Identify which cell holds the provided text, then report its (x, y) central coordinate. 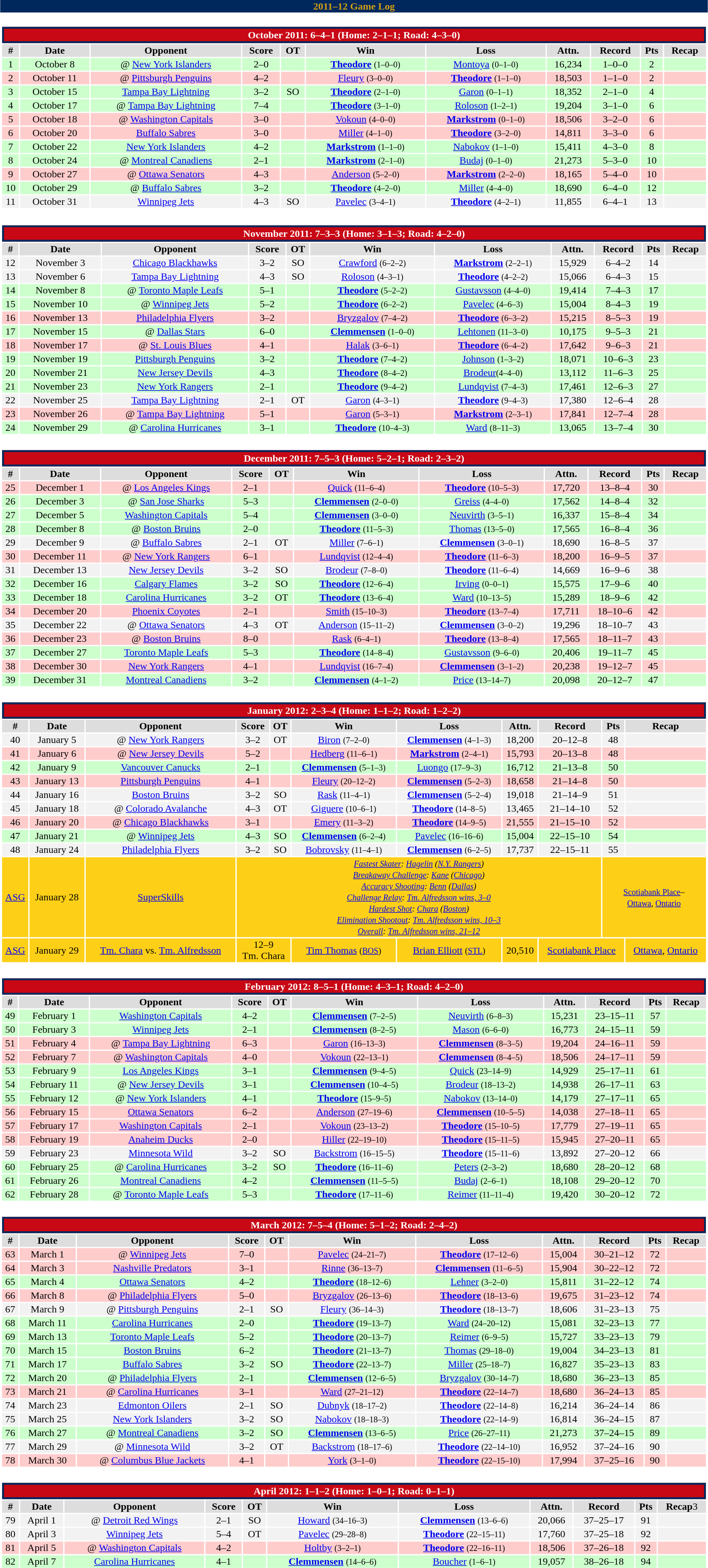
14–8–4 (615, 502)
Clemmensen (3–0–1) (482, 542)
28–20–12 (615, 1167)
@ Minnesota Wild (152, 1446)
Price (26–27–11) (479, 1433)
6–0 (267, 332)
November 23 (61, 387)
Brodeur(4–4–0) (493, 373)
15,289 (566, 597)
Chicago Blackhawks (175, 263)
Neuvirth (3–5–1) (482, 515)
12–6–3 (618, 387)
18,503 (568, 78)
16–9–5 (615, 557)
Clemmensen (8–4–5) (481, 1057)
21–14–10 (570, 809)
@ St. Louis Blues (175, 345)
Brodeur (18–13–2) (481, 1084)
February 26 (54, 1181)
Crawford (6–2–2) (373, 263)
14,179 (565, 1098)
27–20–11 (615, 1139)
October 20 (55, 133)
18–10–6 (615, 611)
February 2012: 8–5–1 (Home: 4–3–1; Road: 4–2–0) (354, 987)
December 27 (60, 652)
@ Colorado Avalanche (161, 809)
Theodore (22–14–7) (479, 1392)
January 21 (57, 836)
9–5–3 (618, 332)
Clemmensen (10–5–5) (481, 1112)
36–24–13 (614, 1392)
Gustavsson (9–6–0) (482, 652)
Rask (11–4–1) (344, 795)
Bryzgalov (7–4–2) (373, 318)
14,938 (565, 1084)
Anderson (27–19–6) (354, 1112)
11–6–3 (618, 373)
18–10–7 (615, 625)
@ Dallas Stars (175, 332)
Theodore (18–13–6) (479, 1296)
18,071 (572, 359)
Edmonton Oilers (152, 1406)
16–8–4 (615, 529)
Theodore (9–4–3) (493, 400)
Lundqvist (16–7–4) (356, 666)
Clemmensen (4–1–2) (356, 680)
Theodore (3–2–0) (486, 133)
Gustavsson (4–4–0) (493, 290)
34–23–13 (614, 1351)
7 (11, 147)
Clemmensen (7–2–5) (354, 1016)
October 31 (55, 202)
13,892 (565, 1153)
February 4 (54, 1044)
1 (11, 65)
12–9 Tm. Chara (264, 950)
19,057 (552, 1561)
15,411 (568, 147)
Giguere (10–6–1) (344, 809)
October 22 (55, 147)
Nabokov (13–14–0) (481, 1098)
Pavelec (3–4–1) (365, 202)
4–0 (250, 1057)
16–9–6 (615, 570)
Hedberg (11–6–1) (344, 754)
58 (10, 1139)
19,675 (564, 1296)
Ward (24–20–12) (479, 1323)
Rinne (36–13–7) (352, 1268)
1–0–0 (616, 65)
Vancouver Canucks (161, 767)
Lundqvist (12–4–4) (356, 557)
6–4–3 (618, 277)
20,406 (566, 652)
Clemmensen (13–6–6) (464, 1521)
Clemmensen (9–4–5) (354, 1071)
16,952 (564, 1446)
April 7 (42, 1561)
18,352 (568, 92)
Lehtonen (11–3–0) (493, 332)
Miller (7–6–1) (356, 542)
30–22–12 (614, 1268)
January 6 (57, 754)
Theodore (14–8–5) (449, 809)
Theodore (14–9–5) (449, 822)
35 (10, 625)
7–4 (261, 105)
15–8–4 (615, 515)
15,231 (565, 1016)
October 17 (55, 105)
56 (10, 1112)
SuperSkills (161, 897)
Clemmensen (11–5–5) (354, 1181)
Holtby (3–2–1) (333, 1548)
Howard (34–16–3) (333, 1521)
Mason (6–6–0) (481, 1029)
25–17–11 (615, 1071)
24–15–11 (615, 1029)
Theodore (18–13–7) (479, 1309)
March 21 (47, 1392)
January 5 (57, 740)
Garon (0–1–1) (486, 92)
Vokoun (23–13–2) (354, 1126)
15,811 (564, 1282)
41 (15, 754)
Markstrom (2–2–0) (486, 174)
Clemmensen (14–6–6) (333, 1561)
December 8 (60, 529)
11 (11, 202)
14,811 (568, 133)
Theodore (1–1–0) (486, 78)
44 (15, 795)
19,420 (565, 1194)
9 (11, 174)
March 30 (47, 1461)
10–6–3 (618, 359)
October 2011: 6–4–1 (Home: 2–1–1; Road: 4–3–0) (354, 35)
3–2–0 (616, 119)
January 18 (57, 809)
January 29 (57, 950)
17,711 (566, 611)
12–7–4 (618, 414)
Theodore (8–4–2) (373, 373)
January 16 (57, 795)
Theodore (13–6–4) (356, 597)
12–6–4 (618, 400)
10,175 (572, 332)
Quick (23–14–9) (481, 1071)
Clemmensen (4–1–3) (449, 740)
Theodore (22–13–7) (352, 1364)
December 13 (60, 570)
March 3 (47, 1268)
24–17–11 (615, 1057)
20–13–8 (570, 754)
Theodore (4–2–0) (365, 188)
Backstrom (18–17–6) (352, 1446)
Theodore (2–1–0) (365, 92)
March 11 (47, 1323)
Markstrom (1–1–0) (365, 147)
Nabokov (18–18–3) (352, 1419)
Lehner (3–2–0) (479, 1282)
24 (10, 427)
20–12–7 (615, 680)
37–25–18 (604, 1534)
46 (15, 822)
February 1 (54, 1016)
2–1–0 (616, 92)
19–12–7 (615, 666)
27–19–11 (615, 1126)
20,238 (566, 666)
Biron (7–2–0) (344, 740)
21–14–8 (570, 781)
Theodore (15–11–5) (481, 1139)
Halak (3–6–1) (373, 345)
Markstrom (0–1–0) (486, 119)
37–24–16 (614, 1446)
5–0 (247, 1296)
60 (10, 1167)
94 (646, 1561)
February 3 (54, 1029)
19,414 (572, 290)
November 21 (61, 373)
69 (10, 1337)
6–4–1 (616, 202)
December 31 (60, 680)
Bryzgalov (30–14–7) (479, 1378)
January 9 (57, 767)
Theodore (12–6–4) (356, 584)
Thomas (13–5–0) (482, 529)
Theodore (9–4–2) (373, 387)
8–4–3 (618, 304)
37–26–18 (604, 1548)
Quick (11–6–4) (356, 487)
38–26–18 (604, 1561)
Theodore (11–6–3) (482, 557)
Fleury (20–12–2) (344, 781)
October 8 (55, 65)
16,814 (564, 1419)
Pavelec (24–21–7) (352, 1254)
February 23 (54, 1153)
Garon (16–13–3) (354, 1044)
Theodore (5–2–2) (373, 290)
Tm. Chara vs. Tm. Alfredsson (161, 950)
March 15 (47, 1351)
February 11 (54, 1084)
Theodore (10–4–3) (373, 427)
Bobrovsky (11–4–1) (344, 850)
December 1 (60, 487)
Nabokov (1–1–0) (486, 147)
89 (655, 1433)
4–3–0 (616, 147)
November 17 (61, 345)
24–16–11 (615, 1044)
30–20–12 (615, 1194)
15,575 (566, 584)
30–21–12 (614, 1254)
Lundqvist (7–4–3) (493, 387)
March 9 (47, 1309)
16,234 (568, 65)
February 28 (54, 1194)
Markstrom (2–2–1) (493, 263)
83 (655, 1364)
December 2011: 7–5–3 (Home: 5–2–1; Road: 2–3–2) (354, 459)
Irving (0–0–1) (482, 584)
Theodore (14–8–4) (356, 652)
Phoenix Coyotes (166, 611)
26 (10, 502)
February 9 (54, 1071)
October 15 (55, 92)
Pavelec (16–16–6) (449, 836)
April 2012: 1–1–2 (Home: 1–0–1; Road: 0–1–1) (354, 1491)
@ Detroit Red Wings (135, 1521)
Budaj (2–6–1) (481, 1181)
March 4 (47, 1282)
16,773 (565, 1029)
5–3–0 (616, 160)
Clemmensen (3–1–2) (482, 666)
Theodore (6–4–2) (493, 345)
8–5–3 (618, 318)
Theodore (6–3–2) (493, 318)
78 (10, 1461)
Nashville Predators (152, 1268)
Theodore (15–11–6) (481, 1153)
17–9–6 (615, 584)
November 13 (61, 318)
December 11 (60, 557)
November 29 (61, 427)
Theodore (22–14–10) (479, 1446)
December 16 (60, 584)
18,658 (520, 781)
Clemmensen (8–2–5) (354, 1029)
21–13–8 (570, 767)
Theodore (19–13–7) (352, 1323)
31 (10, 570)
21–14–9 (570, 795)
@ San Jose Sharks (166, 502)
Theodore (20–13–7) (352, 1337)
15,215 (572, 318)
Theodore (21–13–7) (352, 1351)
Theodore (22–15–11) (464, 1534)
33–23–13 (614, 1337)
Miller (25–18–7) (479, 1364)
49 (10, 1016)
January 28 (57, 897)
Theodore (13–7–4) (482, 611)
Theodore (22–15–10) (479, 1461)
20,098 (566, 680)
22 (10, 400)
13–7–4 (618, 427)
Montoya (0–1–0) (486, 65)
Clemmensen (13–6–5) (352, 1433)
21–15–10 (570, 822)
January 24 (57, 850)
Ward (27–21–12) (352, 1392)
Thomas (29–18–0) (479, 1351)
19–11–7 (615, 652)
Theodore (10–5–3) (482, 487)
27–18–11 (615, 1112)
8–0 (251, 639)
Theodore (22–14–8) (479, 1406)
Theodore (22–14–9) (479, 1419)
Theodore (22–16–11) (464, 1548)
Tim Thomas (BOS) (344, 950)
Ward (8–11–3) (493, 427)
January 20 (57, 822)
Theodore (16–11–6) (354, 1167)
Clemmensen (3–0–0) (356, 515)
Theodore (13–8–4) (482, 639)
November 15 (61, 332)
Roloson (4–3–1) (373, 277)
33 (10, 597)
23–15–11 (615, 1016)
7–0 (247, 1254)
February 25 (54, 1167)
Vokoun (4–0–0) (365, 119)
37–25–16 (614, 1461)
17,562 (566, 502)
December 30 (60, 666)
January 13 (57, 781)
Theodore (18–12–6) (352, 1282)
17,720 (566, 487)
76 (10, 1433)
January 2012: 2–3–4 (Home: 1–1–2; Road: 1–2–2) (354, 711)
16–8–5 (615, 542)
20,066 (552, 1521)
Luongo (17–9–3) (449, 767)
19,004 (564, 1351)
Theodore (11–6–4) (482, 570)
March 2012: 7–5–4 (Home: 5–1–2; Road: 2–4–2) (354, 1225)
October 29 (55, 188)
15,066 (572, 277)
87 (655, 1419)
14,669 (566, 570)
Theodore (11–5–3) (356, 529)
Price (13–14–7) (482, 680)
Neuvirth (6–8–3) (481, 1016)
Clemmensen (11–6–5) (479, 1268)
December 18 (60, 597)
March 29 (47, 1446)
Miller (4–4–0) (486, 188)
February 15 (54, 1112)
York (3–1–0) (352, 1461)
Smith (15–10–3) (356, 611)
March 13 (47, 1337)
15,945 (565, 1139)
Reimer (11–11–4) (481, 1194)
April 1 (42, 1521)
@ Chicago Blackhawks (161, 822)
Theodore (15–9–5) (354, 1098)
53 (10, 1071)
Brian Elliott (STL) (449, 950)
Clemmensen (10–4–5) (354, 1084)
13,465 (520, 809)
Clemmensen (8–3–5) (481, 1044)
13,065 (572, 427)
64 (10, 1268)
Fleury (3–0–0) (365, 78)
March 27 (47, 1433)
Rask (6–4–1) (356, 639)
20 (10, 373)
15,727 (564, 1337)
Anderson (5–2–0) (365, 174)
December 9 (60, 542)
91 (646, 1521)
@ Los Angeles Kings (166, 487)
Emery (11–3–2) (344, 822)
Roloson (1–2–1) (486, 105)
22–15–11 (570, 850)
18 (10, 345)
March 23 (47, 1406)
15,904 (564, 1268)
Scotiabank Place (582, 950)
Clemmensen (3–0–2) (482, 625)
39 (10, 680)
February 12 (54, 1098)
Theodore (15–10–5) (481, 1126)
3 (11, 92)
17,461 (572, 387)
37–25–17 (604, 1521)
April 3 (42, 1534)
Theodore (1–0–0) (365, 65)
9–6–3 (618, 345)
Markstrom (2–4–1) (449, 754)
December 5 (60, 515)
29–20–12 (615, 1181)
February 19 (54, 1139)
37–24–15 (614, 1433)
March 8 (47, 1296)
October 27 (55, 174)
Johnson (1–3–2) (493, 359)
Anderson (15–11–2) (356, 625)
18–11–7 (615, 639)
Clemmensen (1–0–0) (373, 332)
November 8 (61, 290)
Pavelec (4–6–3) (493, 304)
February 17 (54, 1126)
Clemmensen (6–2–4) (344, 836)
December 23 (60, 639)
36–24–14 (614, 1406)
March 17 (47, 1364)
Vokoun (22–13–1) (354, 1057)
November 19 (61, 359)
Recap3 (682, 1506)
Theodore (4–2–2) (493, 277)
Calgary Flames (166, 584)
October 24 (55, 160)
17,760 (552, 1534)
3–3–0 (616, 133)
18,108 (565, 1181)
20,510 (520, 950)
Theodore (7–4–2) (373, 359)
16 (10, 318)
Scotiabank Place– Ottawa, Ontario (654, 897)
Boucher (1–6–1) (464, 1561)
71 (10, 1364)
November 6 (61, 277)
62 (10, 1194)
11,855 (568, 202)
Theodore (17–12–6) (479, 1254)
Garon (5–3–1) (373, 414)
18,165 (568, 174)
17,994 (564, 1461)
Anaheim Ducks (161, 1139)
November 25 (61, 400)
November 10 (61, 304)
13–8–4 (615, 487)
December 22 (60, 625)
Backstrom (16–15–5) (354, 1153)
5–4–0 (616, 174)
6–4–2 (618, 263)
Theodore (17–11–6) (354, 1194)
Markstrom (2–3–1) (493, 414)
Dubnyk (18–17–2) (352, 1406)
15,793 (520, 754)
Bryzgalov (26–13–6) (352, 1296)
March 1 (47, 1254)
16,214 (564, 1406)
17,737 (520, 850)
Brodeur (7–8–0) (356, 570)
April 5 (42, 1548)
17,380 (572, 400)
December 3 (60, 502)
March 20 (47, 1378)
December 20 (60, 611)
16,712 (520, 767)
Clemmensen (5–2–3) (449, 781)
February 7 (54, 1057)
80 (10, 1534)
Los Angeles Kings (161, 1071)
15,081 (564, 1323)
15,929 (572, 263)
26–17–11 (615, 1084)
22–15–10 (570, 836)
Miller (4–1–0) (365, 133)
16,827 (564, 1364)
Clemmensen (5–1–3) (344, 767)
20–12–8 (570, 740)
Fleury (36–14–3) (352, 1309)
5 (11, 119)
Budaj (0–1–0) (486, 160)
Garon (4–3–1) (373, 400)
Peters (2–3–2) (481, 1167)
Ward (10–13–5) (482, 597)
13,112 (572, 373)
35–23–13 (614, 1364)
Minnesota Wild (161, 1153)
Theodore (6–2–2) (373, 304)
17,779 (565, 1126)
6–4–0 (616, 188)
14,929 (565, 1071)
3–1–0 (616, 105)
36–23–13 (614, 1378)
Reimer (6–9–5) (479, 1337)
16,337 (566, 515)
67 (10, 1309)
19,018 (520, 795)
November 2011: 7–3–3 (Home: 3–1–3; Road: 4–2–0) (354, 234)
31–23–13 (614, 1309)
Clemmensen (12–6–5) (352, 1378)
18,606 (564, 1309)
21,555 (520, 822)
31–23–12 (614, 1296)
Theodore (4–2–1) (486, 202)
Clemmensen (5–2–4) (449, 795)
32–23–13 (614, 1323)
October 11 (55, 78)
2011–12 Game Log (354, 6)
17,841 (572, 414)
73 (10, 1392)
Theodore (3–1–0) (365, 105)
6–3 (250, 1044)
36–24–15 (614, 1419)
October 18 (55, 119)
18–9–6 (615, 597)
@ Columbus Blue Jackets (152, 1461)
Clemmensen (6–2–5) (449, 850)
Markstrom (2–1–0) (365, 160)
86 (655, 1406)
27–20–12 (615, 1153)
Greiss (4–4–0) (482, 502)
Hiller (22–19–10) (354, 1139)
March 25 (47, 1419)
November 26 (61, 414)
82 (10, 1561)
Clemmensen (2–0–0) (356, 502)
1–1–0 (616, 78)
7–4–3 (618, 290)
Pavelec (29–28–8) (333, 1534)
19,296 (566, 625)
November 3 (61, 263)
27–17–11 (615, 1098)
17,642 (572, 345)
14,038 (565, 1112)
Ottawa, Ontario (666, 950)
31–22–12 (614, 1282)
29 (10, 542)
6–1 (251, 557)
